For the text-containing cell, return its midpoint in [x, y] coordinate format. 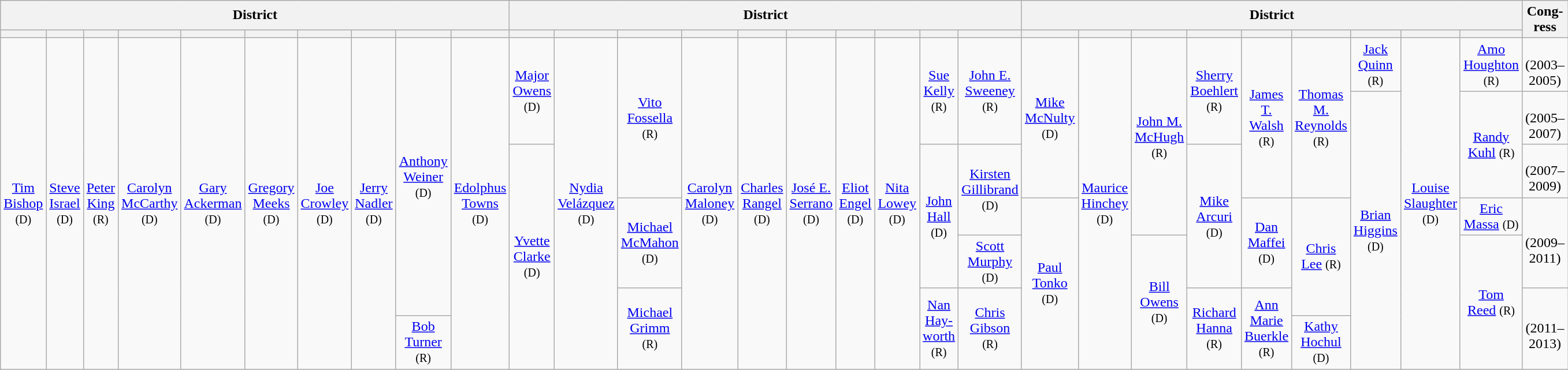
YvetteClarke(D) [532, 256]
RichardHanna (R) [1214, 328]
Chris Gibson (R) [990, 328]
MikeArcuri(D) [1214, 216]
José E.Serrano(D) [811, 203]
Kathy Hochul (D) [1321, 342]
Chris Lee (R) [1321, 256]
BillOwens(D) [1159, 302]
RandyKuhl (R) [1491, 144]
Cong­ress [1545, 20]
MikeMcNulty(D) [1050, 118]
NitaLowey(D) [897, 203]
MajorOwens(D) [532, 91]
PeterKing(R) [101, 203]
(2011–2013) [1545, 328]
JerryNadler(D) [374, 203]
(2005–2007) [1545, 118]
SteveIsrael(D) [65, 203]
(2003–2005) [1545, 65]
VitoFossella (R) [649, 118]
AmoHoughton (R) [1491, 65]
CharlesRangel(D) [762, 203]
JoeCrowley(D) [325, 203]
John M.McHugh(R) [1159, 136]
GregoryMeeks(D) [272, 203]
SueKelly (R) [939, 91]
JohnHall (D) [939, 216]
EdolphusTowns(D) [480, 203]
PaulTonko(D) [1050, 283]
Thomas M.Reynolds (R) [1321, 118]
(2007–2009) [1545, 171]
Eric Massa (D) [1491, 216]
EliotEngel(D) [855, 203]
KirstenGillibrand (D) [990, 189]
(2009–2011) [1545, 242]
John E.Sweeney (R) [990, 91]
Ann MarieBuerkle (R) [1266, 328]
CarolynMaloney(D) [709, 203]
AnthonyWeiner (D) [423, 177]
TimBishop(D) [23, 203]
BrianHiggins(D) [1375, 230]
NydiaVelázquez(D) [586, 203]
MichaelGrimm (R) [649, 328]
Bob Turner (R) [423, 342]
CarolynMcCarthy(D) [150, 203]
GaryAckerman(D) [213, 203]
MichaelMcMahon (D) [649, 242]
DanMaffei (D) [1266, 242]
James T.Walsh (R) [1266, 118]
LouiseSlaughter(D) [1430, 203]
JackQuinn (R) [1375, 65]
SherryBoehlert(R) [1214, 91]
MauriceHinchey(D) [1105, 203]
Tom Reed (R) [1491, 302]
Scott Murphy (D) [990, 261]
Nan Hay-worth (R) [939, 328]
